Search for the cell housing the specified text and yield its (x, y) center coordinate. 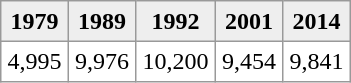
1989 (102, 21)
1992 (176, 21)
2014 (317, 21)
2001 (249, 21)
10,200 (176, 61)
4,995 (35, 61)
9,841 (317, 61)
9,976 (102, 61)
1979 (35, 21)
9,454 (249, 61)
